Find where the given text appears and provide that cell's center as (x, y) coordinate. 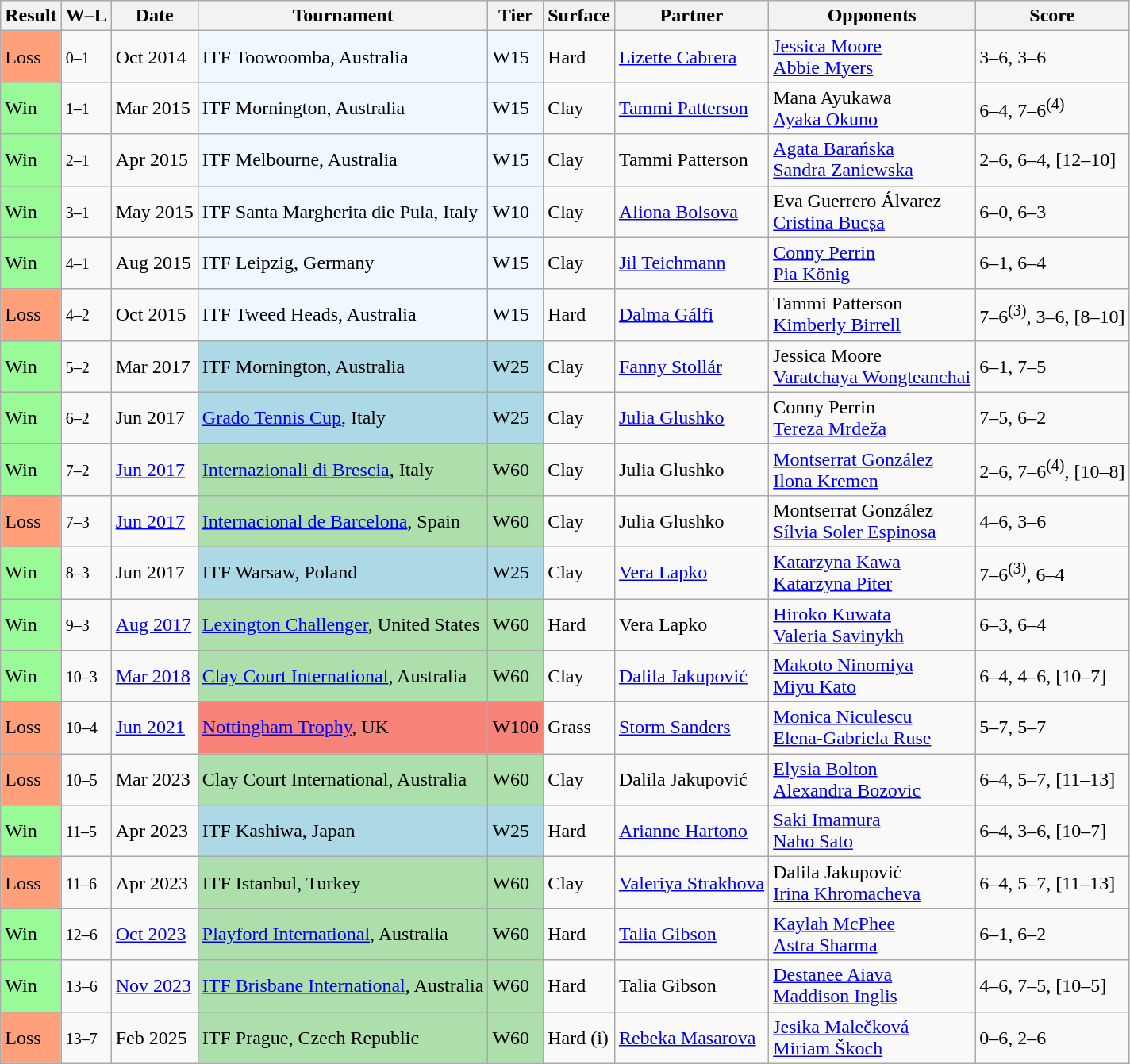
Aliona Bolsova (691, 211)
ITF Melbourne, Australia (343, 160)
W100 (516, 728)
Makoto Ninomiya Miyu Kato (872, 676)
Montserrat González Ilona Kremen (872, 470)
Score (1052, 16)
ITF Prague, Czech Republic (343, 1038)
5–2 (86, 367)
12–6 (86, 935)
1–1 (86, 108)
Monica Niculescu Elena-Gabriela Ruse (872, 728)
9–3 (86, 624)
May 2015 (154, 211)
Jesika Malečková Miriam Škoch (872, 1038)
Date (154, 16)
11–5 (86, 832)
8–3 (86, 573)
Tammi Patterson Kimberly Birrell (872, 314)
3–1 (86, 211)
Kaylah McPhee Astra Sharma (872, 935)
13–7 (86, 1038)
ITF Kashiwa, Japan (343, 832)
2–6, 7–6(4), [10–8] (1052, 470)
Opponents (872, 16)
Mana Ayukawa Ayaka Okuno (872, 108)
Grass (579, 728)
6–0, 6–3 (1052, 211)
3–6, 3–6 (1052, 57)
ITF Toowoomba, Australia (343, 57)
Arianne Hartono (691, 832)
Playford International, Australia (343, 935)
Jun 2021 (154, 728)
Montserrat González Sílvia Soler Espinosa (872, 520)
Surface (579, 16)
Feb 2025 (154, 1038)
7–2 (86, 470)
6–1, 6–2 (1052, 935)
Result (31, 16)
Conny Perrin Pia König (872, 263)
ITF Santa Margherita die Pula, Italy (343, 211)
Lizette Cabrera (691, 57)
6–4, 3–6, [10–7] (1052, 832)
Internacional de Barcelona, Spain (343, 520)
Tournament (343, 16)
Storm Sanders (691, 728)
4–1 (86, 263)
Tier (516, 16)
ITF Warsaw, Poland (343, 573)
W10 (516, 211)
ITF Tweed Heads, Australia (343, 314)
4–2 (86, 314)
Oct 2023 (154, 935)
10–4 (86, 728)
Lexington Challenger, United States (343, 624)
6–1, 7–5 (1052, 367)
7–5, 6–2 (1052, 417)
4–6, 7–5, [10–5] (1052, 985)
10–5 (86, 779)
6–4, 7–6(4) (1052, 108)
W–L (86, 16)
Hiroko Kuwata Valeria Savinykh (872, 624)
ITF Leipzig, Germany (343, 263)
4–6, 3–6 (1052, 520)
Valeriya Strakhova (691, 882)
Oct 2014 (154, 57)
Apr 2015 (154, 160)
Nov 2023 (154, 985)
Jessica Moore Varatchaya Wongteanchai (872, 367)
Saki Imamura Naho Sato (872, 832)
6–2 (86, 417)
7–6(3), 6–4 (1052, 573)
6–1, 6–4 (1052, 263)
Elysia Bolton Alexandra Bozovic (872, 779)
Destanee Aiava Maddison Inglis (872, 985)
0–1 (86, 57)
Jil Teichmann (691, 263)
Rebeka Masarova (691, 1038)
Mar 2018 (154, 676)
Grado Tennis Cup, Italy (343, 417)
Dalma Gálfi (691, 314)
0–6, 2–6 (1052, 1038)
Nottingham Trophy, UK (343, 728)
Oct 2015 (154, 314)
ITF Istanbul, Turkey (343, 882)
Conny Perrin Tereza Mrdeža (872, 417)
6–4, 4–6, [10–7] (1052, 676)
Internazionali di Brescia, Italy (343, 470)
2–1 (86, 160)
13–6 (86, 985)
10–3 (86, 676)
7–3 (86, 520)
Aug 2017 (154, 624)
7–6(3), 3–6, [8–10] (1052, 314)
Katarzyna Kawa Katarzyna Piter (872, 573)
Fanny Stollár (691, 367)
Partner (691, 16)
Mar 2023 (154, 779)
Aug 2015 (154, 263)
5–7, 5–7 (1052, 728)
Eva Guerrero Álvarez Cristina Bucșa (872, 211)
6–3, 6–4 (1052, 624)
Mar 2015 (154, 108)
Hard (i) (579, 1038)
Mar 2017 (154, 367)
Dalila Jakupović Irina Khromacheva (872, 882)
2–6, 6–4, [12–10] (1052, 160)
ITF Brisbane International, Australia (343, 985)
11–6 (86, 882)
Agata Barańska Sandra Zaniewska (872, 160)
Jessica Moore Abbie Myers (872, 57)
